Capture the cell that displays the provided text and extract its [X, Y] central coordinate. 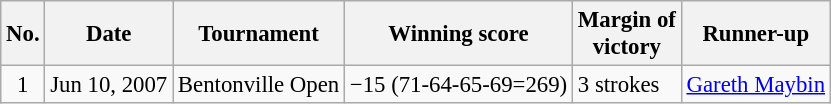
Gareth Maybin [756, 85]
1 [23, 85]
No. [23, 34]
Jun 10, 2007 [109, 85]
Runner-up [756, 34]
Bentonville Open [259, 85]
Margin ofvictory [628, 34]
Date [109, 34]
Tournament [259, 34]
3 strokes [628, 85]
−15 (71-64-65-69=269) [459, 85]
Winning score [459, 34]
